Detect which cell encompasses the target text, then output its [X, Y] center coordinate. 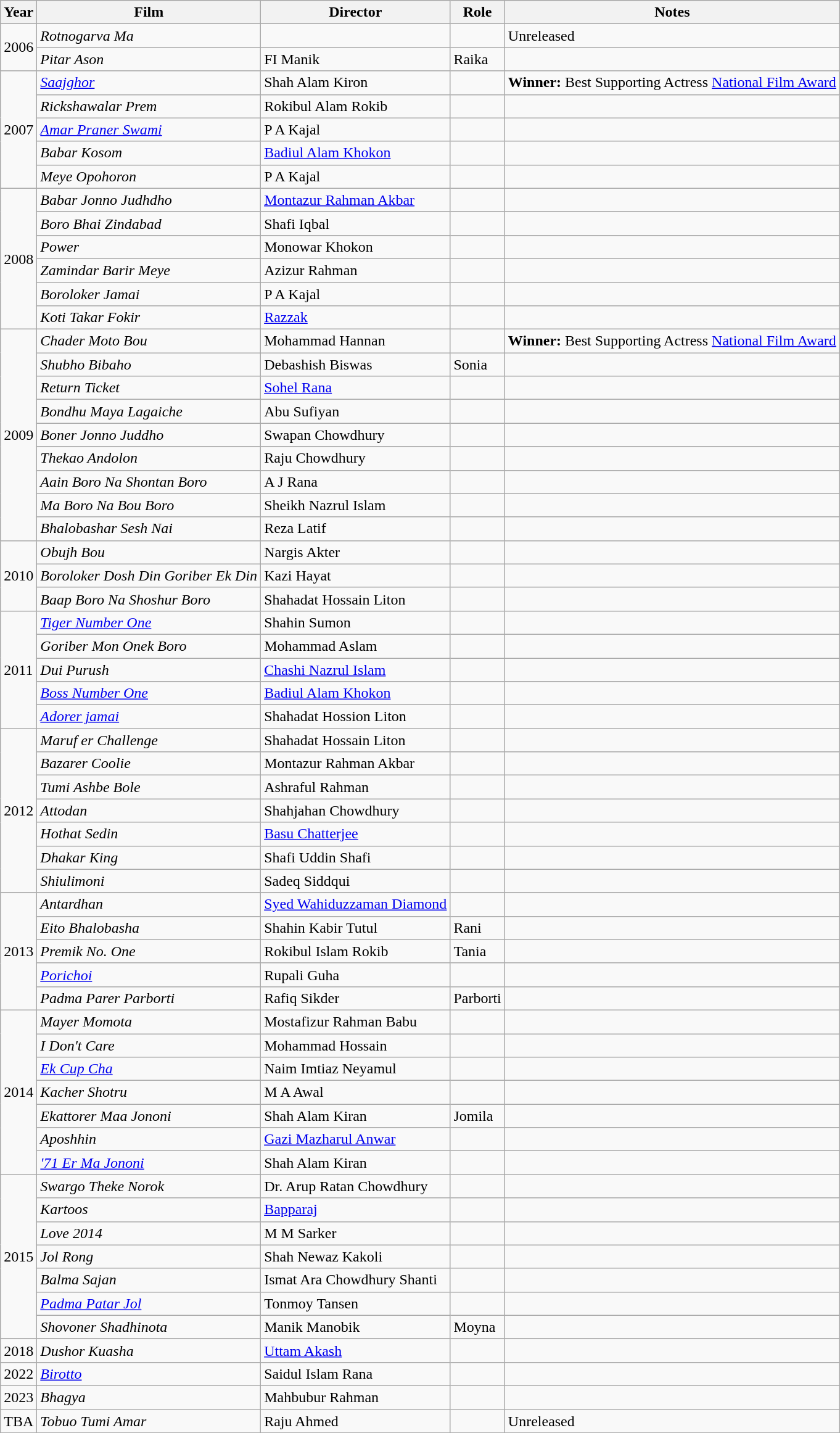
Obujh Bou [149, 552]
M A Awal [355, 1092]
Mohammad Aslam [355, 646]
Shahjahan Chowdhury [355, 811]
Rokibul Islam Rokib [355, 951]
Mostafizur Rahman Babu [355, 1022]
Goriber Mon Onek Boro [149, 646]
Birotto [149, 1374]
Eito Bhalobasha [149, 928]
A J Rana [355, 482]
Bhagya [149, 1397]
Swapan Chowdhury [355, 435]
Kartoos [149, 1210]
Saajghor [149, 83]
Razzak [355, 318]
Reza Latif [355, 529]
Shahadat Hossion Liton [355, 717]
Hothat Sedin [149, 834]
Adorer jamai [149, 717]
Shiulimoni [149, 881]
Baap Boro Na Shoshur Boro [149, 599]
Return Ticket [149, 388]
Nargis Akter [355, 552]
Padma Patar Jol [149, 1303]
Rotnogarva Ma [149, 36]
Boroloker Dosh Din Goriber Ek Din [149, 576]
Rickshawalar Prem [149, 106]
Aposhhin [149, 1139]
Balma Sajan [149, 1280]
Basu Chatterjee [355, 834]
Shahin Kabir Tutul [355, 928]
Swargo Theke Norok [149, 1186]
2023 [19, 1397]
2012 [19, 811]
Jomila [477, 1116]
2014 [19, 1092]
FI Manik [355, 59]
Abu Sufiyan [355, 411]
Tiger Number One [149, 622]
Pitar Ason [149, 59]
Azizur Rahman [355, 270]
Shovoner Shadhinota [149, 1327]
Power [149, 247]
Kazi Hayat [355, 576]
Parborti [477, 998]
Ma Boro Na Bou Boro [149, 505]
Monowar Khokon [355, 247]
Rupali Guha [355, 975]
Sheikh Nazrul Islam [355, 505]
Saidul Islam Rana [355, 1374]
TBA [19, 1421]
'71 Er Ma Jononi [149, 1163]
Tonmoy Tansen [355, 1303]
Shafi Uddin Shafi [355, 857]
Meye Opohoron [149, 176]
Jol Rong [149, 1257]
Babar Jonno Judhdho [149, 200]
Mohammad Hannan [355, 341]
Shah Newaz Kakoli [355, 1257]
Syed Wahiduzzaman Diamond [355, 904]
Mahbubur Rahman [355, 1397]
2008 [19, 258]
Boro Bhai Zindabad [149, 223]
Raju Chowdhury [355, 458]
Aain Boro Na Shontan Boro [149, 482]
2022 [19, 1374]
2010 [19, 576]
2006 [19, 47]
Director [355, 12]
Dui Purush [149, 669]
Padma Parer Parborti [149, 998]
Shah Alam Kiron [355, 83]
Ek Cup Cha [149, 1069]
Raika [477, 59]
Antardhan [149, 904]
2007 [19, 130]
Boner Jonno Juddho [149, 435]
Sohel Rana [355, 388]
Rafiq Sikder [355, 998]
I Don't Care [149, 1046]
Rokibul Alam Rokib [355, 106]
Maruf er Challenge [149, 740]
Bhalobashar Sesh Nai [149, 529]
Porichoi [149, 975]
Chashi Nazrul Islam [355, 669]
Tania [477, 951]
Attodan [149, 811]
Bapparaj [355, 1210]
Film [149, 12]
Kacher Shotru [149, 1092]
Love 2014 [149, 1233]
Mohammad Hossain [355, 1046]
Ismat Ara Chowdhury Shanti [355, 1280]
Gazi Mazharul Anwar [355, 1139]
Dr. Arup Ratan Chowdhury [355, 1186]
Shubho Bibaho [149, 365]
Chader Moto Bou [149, 341]
Raju Ahmed [355, 1421]
2009 [19, 436]
Amar Praner Swami [149, 130]
Manik Manobik [355, 1327]
Rani [477, 928]
Debashish Biswas [355, 365]
Dhakar King [149, 857]
Shafi Iqbal [355, 223]
Dushor Kuasha [149, 1350]
Zamindar Barir Meye [149, 270]
Koti Takar Fokir [149, 318]
2018 [19, 1350]
2011 [19, 669]
2013 [19, 951]
Naim Imtiaz Neyamul [355, 1069]
Sadeq Siddqui [355, 881]
Notes [672, 12]
Ekattorer Maa Jononi [149, 1116]
Bazarer Coolie [149, 764]
Uttam Akash [355, 1350]
Sonia [477, 365]
Babar Kosom [149, 153]
Premik No. One [149, 951]
Shahin Sumon [355, 622]
Tumi Ashbe Bole [149, 787]
Thekao Andolon [149, 458]
Tobuo Tumi Amar [149, 1421]
Role [477, 12]
Moyna [477, 1327]
Bondhu Maya Lagaiche [149, 411]
Boss Number One [149, 693]
Mayer Momota [149, 1022]
Year [19, 12]
Ashraful Rahman [355, 787]
2015 [19, 1257]
Boroloker Jamai [149, 294]
M M Sarker [355, 1233]
